Extract the (x, y) coordinate from the center of the cell holding the provided text.  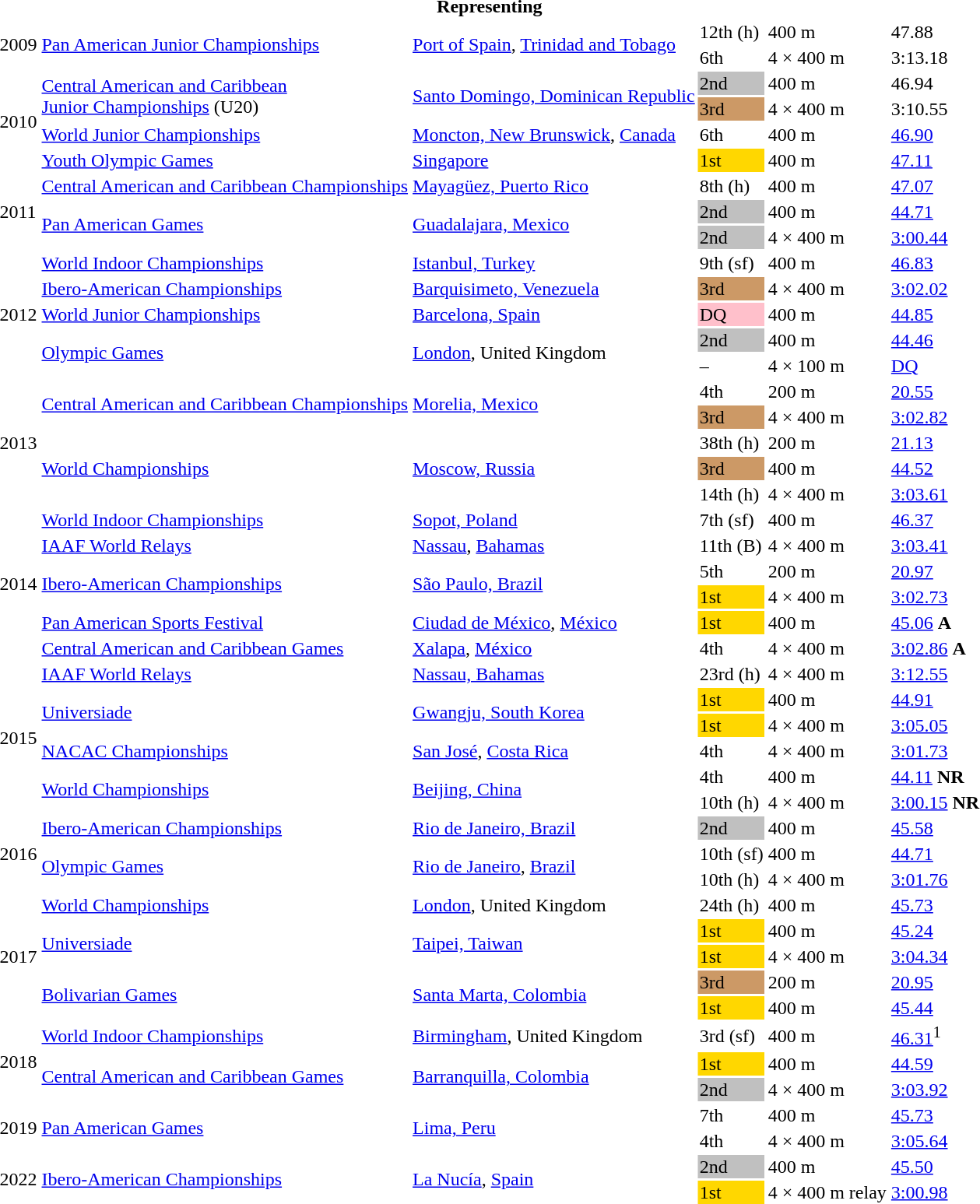
45.06 A (935, 623)
Santo Domingo, Dominican Republic (554, 97)
NACAC Championships (225, 751)
Pan American Junior Championships (225, 45)
São Paulo, Brazil (554, 584)
7th (sf) (732, 520)
Moscow, Russia (554, 469)
Guadalajara, Mexico (554, 224)
Birmingham, United Kingdom (554, 1036)
Xalapa, México (554, 648)
3:02.73 (935, 597)
44.52 (935, 469)
9th (sf) (732, 263)
3:00.44 (935, 237)
12th (h) (732, 32)
Port of Spain, Trinidad and Tobago (554, 45)
3:05.64 (935, 1141)
3:05.05 (935, 725)
3:00.98 (935, 1192)
Gwangju, South Korea (554, 713)
7th (732, 1115)
Ciudad de México, México (554, 623)
24th (h) (732, 905)
44.91 (935, 700)
4 × 100 m (827, 366)
47.11 (935, 160)
44.11 NR (935, 777)
20.97 (935, 571)
Taipei, Taiwan (554, 943)
3:03.61 (935, 494)
La Nucía, Spain (554, 1180)
Santa Marta, Colombia (554, 995)
San José, Costa Rica (554, 751)
Morelia, Mexico (554, 405)
38th (h) (732, 443)
45.44 (935, 1008)
Sopot, Poland (554, 520)
3:00.15 NR (935, 802)
Mayagüez, Puerto Rico (554, 186)
46.83 (935, 263)
4 × 400 m relay (827, 1192)
46.37 (935, 520)
45.58 (935, 828)
Beijing, China (554, 789)
21.13 (935, 443)
3:02.86 A (935, 648)
Istanbul, Turkey (554, 263)
Youth Olympic Games (225, 160)
Barranquilla, Colombia (554, 1077)
14th (h) (732, 494)
11th (B) (732, 546)
3:01.73 (935, 751)
3rd (sf) (732, 1036)
20.95 (935, 982)
Moncton, New Brunswick, Canada (554, 135)
46.311 (935, 1036)
3:03.92 (935, 1090)
47.07 (935, 186)
23rd (h) (732, 674)
Barcelona, Spain (554, 314)
Lima, Peru (554, 1129)
3:03.41 (935, 546)
10th (sf) (732, 854)
46.94 (935, 83)
8th (h) (732, 186)
45.50 (935, 1167)
44.85 (935, 314)
3:01.76 (935, 879)
3:02.02 (935, 289)
47.88 (935, 32)
Bolivarian Games (225, 995)
Singapore (554, 160)
44.46 (935, 340)
3:10.55 (935, 109)
Central American and CaribbeanJunior Championships (U20) (225, 97)
3:12.55 (935, 674)
3:02.82 (935, 417)
44.59 (935, 1064)
20.55 (935, 391)
45.24 (935, 931)
5th (732, 571)
46.90 (935, 135)
Pan American Sports Festival (225, 623)
3:04.34 (935, 957)
– (732, 366)
Barquisimeto, Venezuela (554, 289)
3:13.18 (935, 58)
